Determine the (X, Y) coordinate at the center of the cell enclosing the given text.  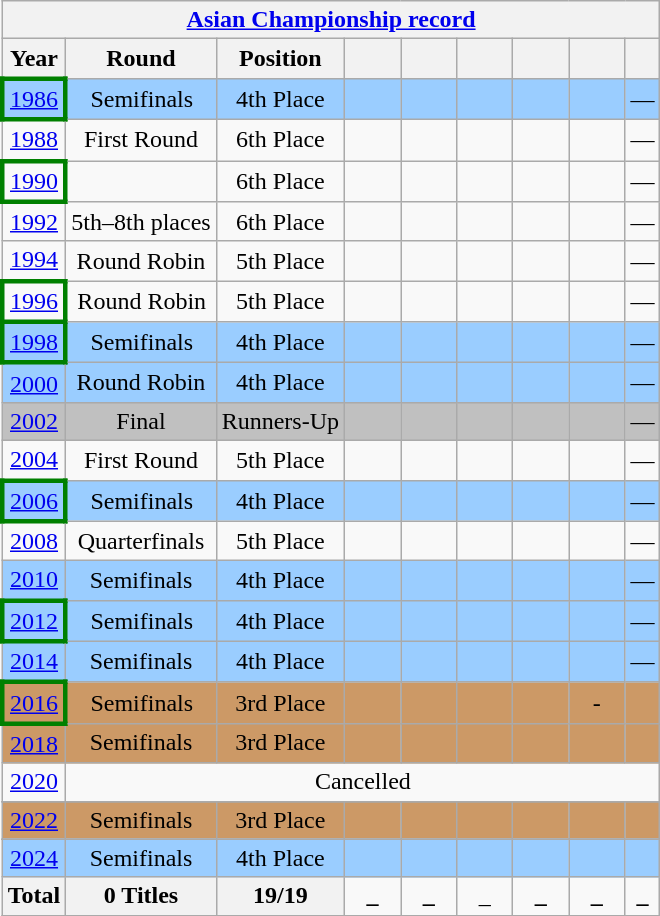
Position (280, 59)
2018 (34, 743)
Asian Championship record (331, 20)
Total (34, 896)
Cancelled (363, 782)
Round (141, 59)
2004 (34, 460)
1986 (34, 98)
1996 (34, 302)
2024 (34, 858)
1990 (34, 180)
2002 (34, 421)
2010 (34, 581)
2020 (34, 782)
2006 (34, 500)
2014 (34, 662)
Quarterfinals (141, 541)
- (597, 702)
1994 (34, 261)
2008 (34, 541)
2022 (34, 820)
1992 (34, 222)
1998 (34, 342)
2012 (34, 620)
1988 (34, 140)
2016 (34, 702)
Runners-Up (280, 421)
2000 (34, 383)
Year (34, 59)
0 Titles (141, 896)
5th–8th places (141, 222)
Final (141, 421)
19/19 (280, 896)
